Identify which cell holds the provided text, then report its [X, Y] central coordinate. 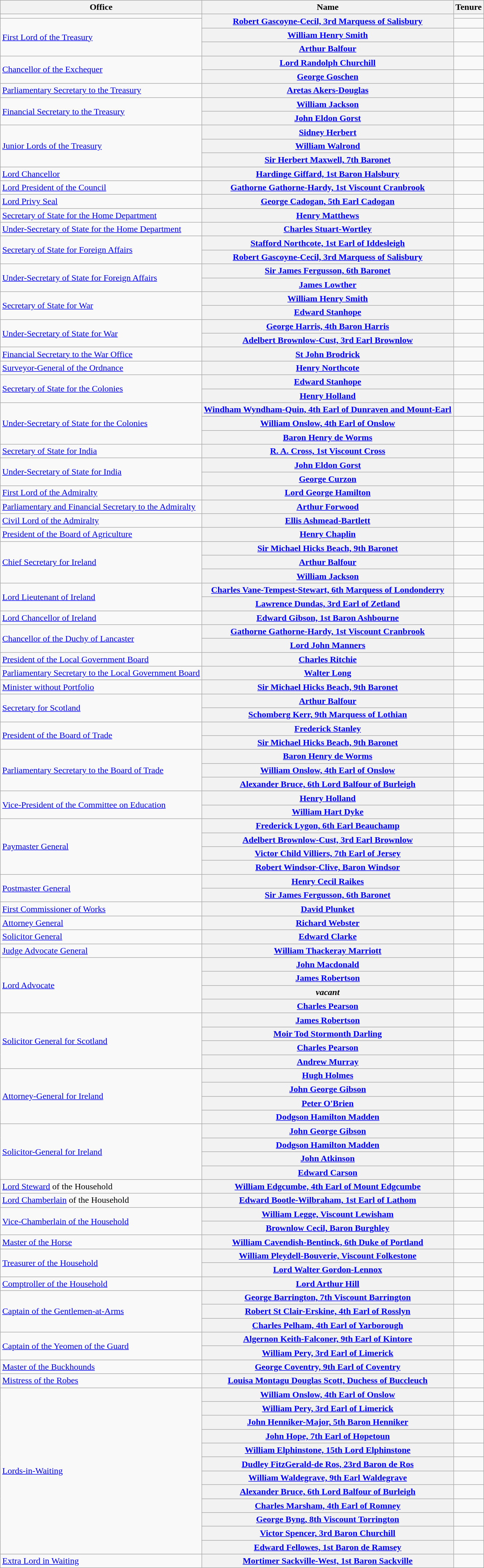
Lord Advocate [101, 985]
Schomberg Kerr, 9th Marquess of Lothian [328, 715]
Secretary for Scotland [101, 708]
Lord John Manners [328, 645]
Charles Marsham, 4th Earl of Romney [328, 1506]
Vice-President of the Committee on Education [101, 805]
Solicitor General [101, 937]
Robert St Clair-Erskine, 4th Earl of Rosslyn [328, 1311]
Secretary of State for the Home Department [101, 215]
Ellis Ashmead-Bartlett [328, 520]
Junior Lords of the Treasury [101, 146]
Charles Vane-Tempest-Stewart, 6th Marquess of Londonderry [328, 590]
Dudley FitzGerald-de Ros, 23rd Baron de Ros [328, 1464]
George Byng, 8th Viscount Torrington [328, 1520]
Postmaster General [101, 888]
Walter Long [328, 673]
Captain of the Gentlemen-at-Arms [101, 1311]
Henry Chaplin [328, 534]
Minister without Portfolio [101, 687]
vacant [328, 992]
Louisa Montagu Douglas Scott, Duchess of Buccleuch [328, 1381]
Windham Wyndham-Quin, 4th Earl of Dunraven and Mount-Earl [328, 410]
Lords-in-Waiting [101, 1471]
Frederick Stanley [328, 729]
George Coventry, 9th Earl of Coventry [328, 1367]
David Plunket [328, 909]
Lord Arthur Hill [328, 1283]
Sir Herbert Maxwell, 7th Baronet [328, 160]
Under-Secretary of State for War [101, 333]
John Macdonald [328, 964]
Henry Northcote [328, 368]
George Harris, 4th Baron Harris [328, 326]
Civil Lord of the Admiralty [101, 520]
Secretary of State for Foreign Affairs [101, 250]
Parliamentary Secretary to the Local Government Board [101, 673]
George Goschen [328, 77]
Financial Secretary to the Treasury [101, 111]
William Waldegrave, 9th Earl Waldegrave [328, 1478]
Chief Secretary for Ireland [101, 562]
Lord Steward of the Household [101, 1186]
R. A. Cross, 1st Viscount Cross [328, 451]
Aretas Akers-Douglas [328, 90]
Mistress of the Robes [101, 1381]
Frederick Lygon, 6th Earl Beauchamp [328, 826]
Lord Chancellor [101, 174]
Hardinge Giffard, 1st Baron Halsbury [328, 174]
William Elphinstone, 15th Lord Elphinstone [328, 1450]
Lord George Hamilton [328, 493]
Secretary of State for India [101, 451]
George Curzon [328, 479]
Parliamentary Secretary to the Board of Trade [101, 770]
Solicitor General for Scotland [101, 1041]
First Commissioner of Works [101, 909]
Vice-Chamberlain of the Household [101, 1221]
Brownlow Cecil, Baron Burghley [328, 1228]
Parliamentary and Financial Secretary to the Admiralty [101, 507]
Financial Secretary to the War Office [101, 354]
William Cavendish-Bentinck, 6th Duke of Portland [328, 1242]
St John Brodrick [328, 354]
Mortimer Sackville-West, 1st Baron Sackville [328, 1561]
William Walrond [328, 146]
Victor Child Villiers, 7th Earl of Jersey [328, 854]
Edward Gibson, 1st Baron Ashbourne [328, 618]
Hugh Holmes [328, 1076]
Lord Lieutenant of Ireland [101, 597]
Master of the Buckhounds [101, 1367]
Chancellor of the Duchy of Lancaster [101, 639]
Henry Cecil Raikes [328, 881]
Edward Bootle-Wilbraham, 1st Earl of Lathom [328, 1200]
Richard Webster [328, 923]
First Lord of the Admiralty [101, 493]
Charles Pelham, 4th Earl of Yarborough [328, 1325]
Arthur Forwood [328, 507]
Lord Chancellor of Ireland [101, 618]
Comptroller of the Household [101, 1283]
John Atkinson [328, 1159]
Moir Tod Stormonth Darling [328, 1034]
Captain of the Yeomen of the Guard [101, 1346]
Lord Privy Seal [101, 202]
Name [328, 7]
Parliamentary Secretary to the Treasury [101, 90]
Charles Ritchie [328, 659]
Lord Walter Gordon-Lennox [328, 1269]
Algernon Keith-Falconer, 9th Earl of Kintore [328, 1339]
Paymaster General [101, 846]
Lawrence Dundas, 3rd Earl of Zetland [328, 604]
First Lord of the Treasury [101, 37]
Stafford Northcote, 1st Earl of Iddesleigh [328, 243]
Treasurer of the Household [101, 1263]
Victor Spencer, 3rd Baron Churchill [328, 1533]
Andrew Murray [328, 1062]
Edward Clarke [328, 937]
Solicitor-General for Ireland [101, 1152]
James Lowther [328, 285]
Under-Secretary of State for the Colonies [101, 424]
Peter O'Brien [328, 1103]
President of the Board of Agriculture [101, 534]
Under-Secretary of State for Foreign Affairs [101, 278]
Charles Stuart-Wortley [328, 229]
Edward Fellowes, 1st Baron de Ramsey [328, 1547]
President of the Local Government Board [101, 659]
William Thackeray Marriott [328, 951]
Under-Secretary of State for the Home Department [101, 229]
John Hope, 7th Earl of Hopetoun [328, 1436]
Secretary of State for War [101, 305]
Chancellor of the Exchequer [101, 70]
Attorney-General for Ireland [101, 1096]
John Henniker-Major, 5th Baron Henniker [328, 1422]
George Barrington, 7th Viscount Barrington [328, 1298]
Attorney General [101, 923]
Judge Advocate General [101, 951]
Office [101, 7]
Henry Matthews [328, 215]
Edward Carson [328, 1173]
Lord Randolph Churchill [328, 63]
William Edgcumbe, 4th Earl of Mount Edgcumbe [328, 1186]
Sidney Herbert [328, 132]
William Pleydell-Bouverie, Viscount Folkestone [328, 1256]
William Legge, Viscount Lewisham [328, 1214]
President of the Board of Trade [101, 736]
Lord Chamberlain of the Household [101, 1200]
Tenure [468, 7]
Lord President of the Council [101, 188]
Surveyor-General of the Ordnance [101, 368]
William Hart Dyke [328, 812]
Under-Secretary of State for India [101, 472]
Master of the Horse [101, 1242]
Secretary of State for the Colonies [101, 389]
Robert Windsor-Clive, Baron Windsor [328, 867]
George Cadogan, 5th Earl Cadogan [328, 202]
Extra Lord in Waiting [101, 1561]
